Detect which cell encompasses the target text, then output its (X, Y) center coordinate. 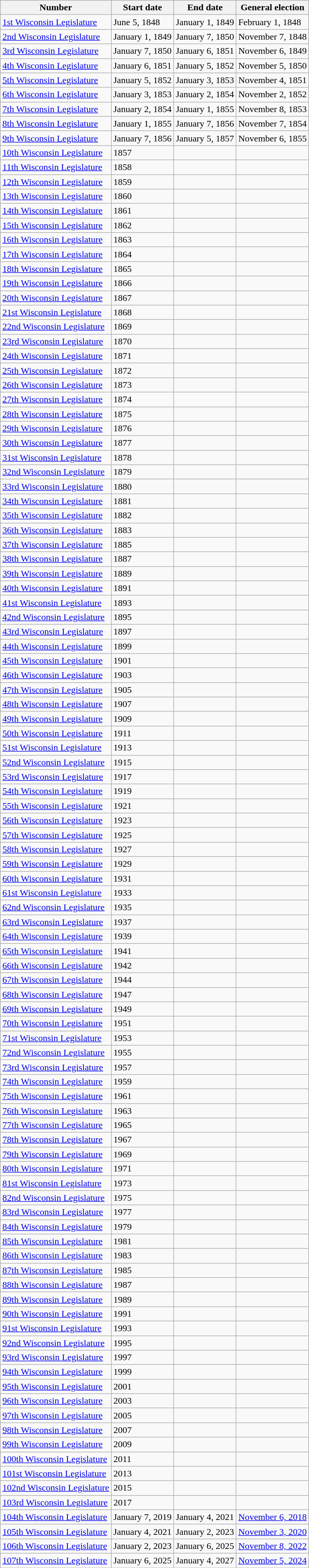
6th Wisconsin Legislature (56, 95)
72nd Wisconsin Legislature (56, 1052)
67th Wisconsin Legislature (56, 980)
92nd Wisconsin Legislature (56, 1343)
49th Wisconsin Legislature (56, 719)
85th Wisconsin Legislature (56, 1241)
73rd Wisconsin Legislature (56, 1067)
2005 (143, 1415)
29th Wisconsin Legislature (56, 429)
35th Wisconsin Legislature (56, 516)
82nd Wisconsin Legislature (56, 1198)
End date (205, 8)
1987 (143, 1285)
1939 (143, 937)
51st Wisconsin Legislature (56, 748)
1889 (143, 574)
1865 (143, 269)
48th Wisconsin Legislature (56, 704)
1947 (143, 994)
2015 (143, 1488)
1981 (143, 1241)
1911 (143, 733)
November 7, 1848 (272, 37)
86th Wisconsin Legislature (56, 1256)
26th Wisconsin Legislature (56, 385)
87th Wisconsin Legislature (56, 1270)
19th Wisconsin Legislature (56, 283)
20th Wisconsin Legislature (56, 298)
68th Wisconsin Legislature (56, 994)
31st Wisconsin Legislature (56, 458)
1983 (143, 1256)
79th Wisconsin Legislature (56, 1154)
65th Wisconsin Legislature (56, 951)
1876 (143, 429)
2nd Wisconsin Legislature (56, 37)
1st Wisconsin Legislature (56, 22)
13th Wisconsin Legislature (56, 196)
1864 (143, 254)
1977 (143, 1212)
97th Wisconsin Legislature (56, 1415)
November 4, 1851 (272, 80)
1927 (143, 849)
1969 (143, 1154)
39th Wisconsin Legislature (56, 574)
28th Wisconsin Legislature (56, 414)
74th Wisconsin Legislature (56, 1081)
45th Wisconsin Legislature (56, 661)
104th Wisconsin Legislature (56, 1517)
1965 (143, 1125)
2011 (143, 1459)
30th Wisconsin Legislature (56, 443)
1907 (143, 704)
1863 (143, 240)
58th Wisconsin Legislature (56, 849)
1931 (143, 878)
23rd Wisconsin Legislature (56, 341)
1891 (143, 588)
43rd Wisconsin Legislature (56, 631)
1909 (143, 719)
1933 (143, 893)
36th Wisconsin Legislature (56, 530)
90th Wisconsin Legislature (56, 1314)
2013 (143, 1473)
1866 (143, 283)
1868 (143, 312)
61st Wisconsin Legislature (56, 893)
1913 (143, 748)
93rd Wisconsin Legislature (56, 1358)
11th Wisconsin Legislature (56, 167)
1859 (143, 182)
June 5, 1848 (143, 22)
70th Wisconsin Legislature (56, 1023)
1905 (143, 690)
40th Wisconsin Legislature (56, 588)
1860 (143, 196)
1967 (143, 1140)
101st Wisconsin Legislature (56, 1473)
98th Wisconsin Legislature (56, 1430)
November 3, 2020 (272, 1531)
November 6, 1855 (272, 138)
1971 (143, 1169)
75th Wisconsin Legislature (56, 1096)
1942 (143, 966)
November 2, 1852 (272, 95)
1975 (143, 1198)
24th Wisconsin Legislature (56, 356)
77th Wisconsin Legislature (56, 1125)
103rd Wisconsin Legislature (56, 1502)
1873 (143, 385)
17th Wisconsin Legislature (56, 254)
1874 (143, 399)
1949 (143, 1009)
1999 (143, 1372)
84th Wisconsin Legislature (56, 1227)
1858 (143, 167)
November 6, 2018 (272, 1517)
34th Wisconsin Legislature (56, 501)
96th Wisconsin Legislature (56, 1401)
1899 (143, 646)
69th Wisconsin Legislature (56, 1009)
50th Wisconsin Legislature (56, 733)
1878 (143, 458)
46th Wisconsin Legislature (56, 675)
78th Wisconsin Legislature (56, 1140)
81st Wisconsin Legislature (56, 1183)
107th Wisconsin Legislature (56, 1560)
1951 (143, 1023)
November 5, 1850 (272, 66)
91st Wisconsin Legislature (56, 1328)
2009 (143, 1444)
41st Wisconsin Legislature (56, 602)
November 5, 2024 (272, 1560)
Number (56, 8)
1879 (143, 472)
66th Wisconsin Legislature (56, 966)
1991 (143, 1314)
56th Wisconsin Legislature (56, 820)
38th Wisconsin Legislature (56, 559)
January 4, 2027 (205, 1560)
1857 (143, 153)
18th Wisconsin Legislature (56, 269)
1957 (143, 1067)
2001 (143, 1386)
22nd Wisconsin Legislature (56, 327)
1963 (143, 1111)
1937 (143, 922)
25th Wisconsin Legislature (56, 370)
November 8, 1853 (272, 109)
1862 (143, 225)
1897 (143, 631)
January 5, 1857 (205, 138)
1923 (143, 820)
1880 (143, 487)
63rd Wisconsin Legislature (56, 922)
1867 (143, 298)
57th Wisconsin Legislature (56, 835)
1861 (143, 211)
89th Wisconsin Legislature (56, 1299)
1955 (143, 1052)
8th Wisconsin Legislature (56, 124)
November 7, 1854 (272, 124)
1885 (143, 545)
7th Wisconsin Legislature (56, 109)
1901 (143, 661)
14th Wisconsin Legislature (56, 211)
99th Wisconsin Legislature (56, 1444)
37th Wisconsin Legislature (56, 545)
1989 (143, 1299)
2017 (143, 1502)
1985 (143, 1270)
1871 (143, 356)
15th Wisconsin Legislature (56, 225)
1883 (143, 530)
32nd Wisconsin Legislature (56, 472)
1869 (143, 327)
1997 (143, 1358)
1895 (143, 617)
November 8, 2022 (272, 1546)
2007 (143, 1430)
10th Wisconsin Legislature (56, 153)
1941 (143, 951)
1961 (143, 1096)
1993 (143, 1328)
1979 (143, 1227)
60th Wisconsin Legislature (56, 878)
47th Wisconsin Legislature (56, 690)
January 7, 2019 (143, 1517)
5th Wisconsin Legislature (56, 80)
53rd Wisconsin Legislature (56, 777)
21st Wisconsin Legislature (56, 312)
1944 (143, 980)
102nd Wisconsin Legislature (56, 1488)
1915 (143, 762)
1875 (143, 414)
9th Wisconsin Legislature (56, 138)
1881 (143, 501)
59th Wisconsin Legislature (56, 864)
1925 (143, 835)
Start date (143, 8)
95th Wisconsin Legislature (56, 1386)
1870 (143, 341)
1959 (143, 1081)
83rd Wisconsin Legislature (56, 1212)
2003 (143, 1401)
1882 (143, 516)
1872 (143, 370)
1973 (143, 1183)
3rd Wisconsin Legislature (56, 51)
27th Wisconsin Legislature (56, 399)
88th Wisconsin Legislature (56, 1285)
52nd Wisconsin Legislature (56, 762)
62nd Wisconsin Legislature (56, 908)
1935 (143, 908)
76th Wisconsin Legislature (56, 1111)
General election (272, 8)
1953 (143, 1038)
1995 (143, 1343)
1877 (143, 443)
November 6, 1849 (272, 51)
4th Wisconsin Legislature (56, 66)
1929 (143, 864)
71st Wisconsin Legislature (56, 1038)
94th Wisconsin Legislature (56, 1372)
55th Wisconsin Legislature (56, 806)
1893 (143, 602)
54th Wisconsin Legislature (56, 791)
105th Wisconsin Legislature (56, 1531)
February 1, 1848 (272, 22)
1921 (143, 806)
64th Wisconsin Legislature (56, 937)
1903 (143, 675)
33rd Wisconsin Legislature (56, 487)
106th Wisconsin Legislature (56, 1546)
42nd Wisconsin Legislature (56, 617)
1887 (143, 559)
80th Wisconsin Legislature (56, 1169)
1917 (143, 777)
12th Wisconsin Legislature (56, 182)
1919 (143, 791)
100th Wisconsin Legislature (56, 1459)
44th Wisconsin Legislature (56, 646)
16th Wisconsin Legislature (56, 240)
